Locate the cell with the specified text and output its [X, Y] center coordinate. 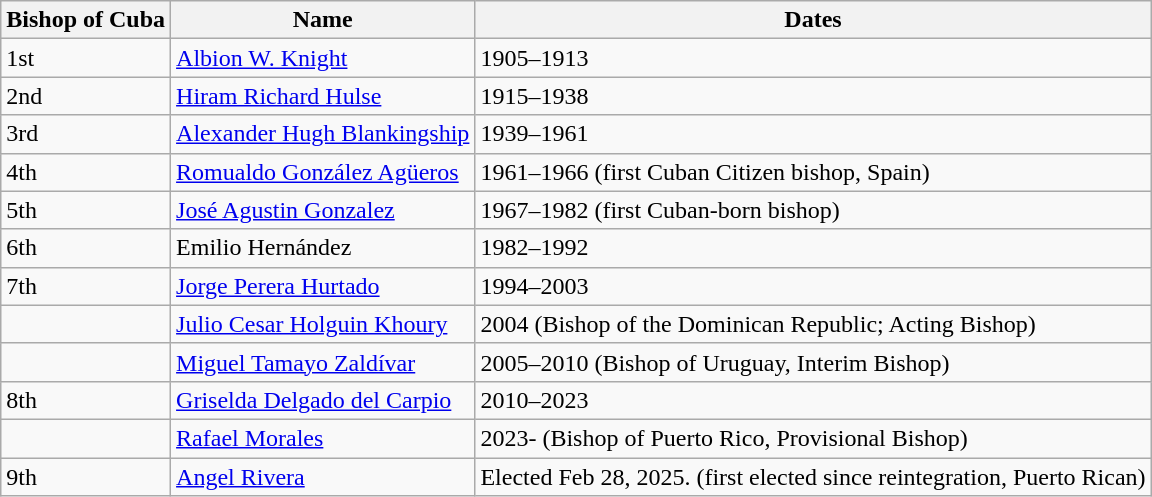
5th [86, 210]
Alexander Hugh Blankingship [323, 134]
Bishop of Cuba [86, 20]
Elected Feb 28, 2025. (first elected since reintegration, Puerto Rican) [813, 477]
1994–2003 [813, 286]
José Agustin Gonzalez [323, 210]
Dates [813, 20]
Emilio Hernández [323, 248]
1939–1961 [813, 134]
6th [86, 248]
Julio Cesar Holguin Khoury [323, 324]
1905–1913 [813, 58]
1st [86, 58]
Hiram Richard Hulse [323, 96]
8th [86, 400]
2004 (Bishop of the Dominican Republic; Acting Bishop) [813, 324]
2nd [86, 96]
1961–1966 (first Cuban Citizen bishop, Spain) [813, 172]
Romualdo González Agüeros [323, 172]
7th [86, 286]
2010–2023 [813, 400]
2005–2010 (Bishop of Uruguay, Interim Bishop) [813, 362]
Angel Rivera [323, 477]
Name [323, 20]
3rd [86, 134]
4th [86, 172]
9th [86, 477]
Rafael Morales [323, 438]
1915–1938 [813, 96]
1967–1982 (first Cuban-born bishop) [813, 210]
1982–1992 [813, 248]
2023- (Bishop of Puerto Rico, Provisional Bishop) [813, 438]
Albion W. Knight [323, 58]
Griselda Delgado del Carpio [323, 400]
Miguel Tamayo Zaldívar [323, 362]
Jorge Perera Hurtado [323, 286]
